Return (x, y) of the center of cell containing provided text 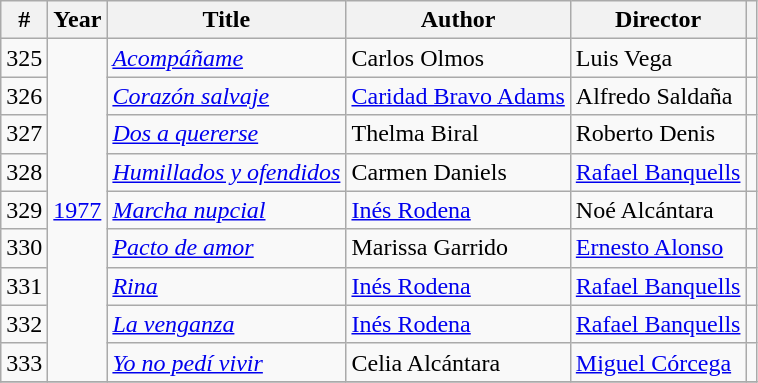
Carmen Daniels (458, 172)
330 (24, 248)
Pacto de amor (226, 248)
Marcha nupcial (226, 210)
Luis Vega (658, 58)
Corazón salvaje (226, 96)
Acompáñame (226, 58)
Alfredo Saldaña (658, 96)
Rina (226, 286)
Noé Alcántara (658, 210)
Caridad Bravo Adams (458, 96)
Roberto Denis (658, 134)
Year (78, 20)
Director (658, 20)
1977 (78, 210)
# (24, 20)
326 (24, 96)
Thelma Biral (458, 134)
331 (24, 286)
Humillados y ofendidos (226, 172)
Marissa Garrido (458, 248)
Miguel Córcega (658, 362)
Yo no pedí vivir (226, 362)
Ernesto Alonso (658, 248)
La venganza (226, 324)
Author (458, 20)
325 (24, 58)
Dos a quererse (226, 134)
327 (24, 134)
Carlos Olmos (458, 58)
328 (24, 172)
329 (24, 210)
333 (24, 362)
Title (226, 20)
Celia Alcántara (458, 362)
332 (24, 324)
